For the text-containing cell, return its midpoint in [X, Y] coordinate format. 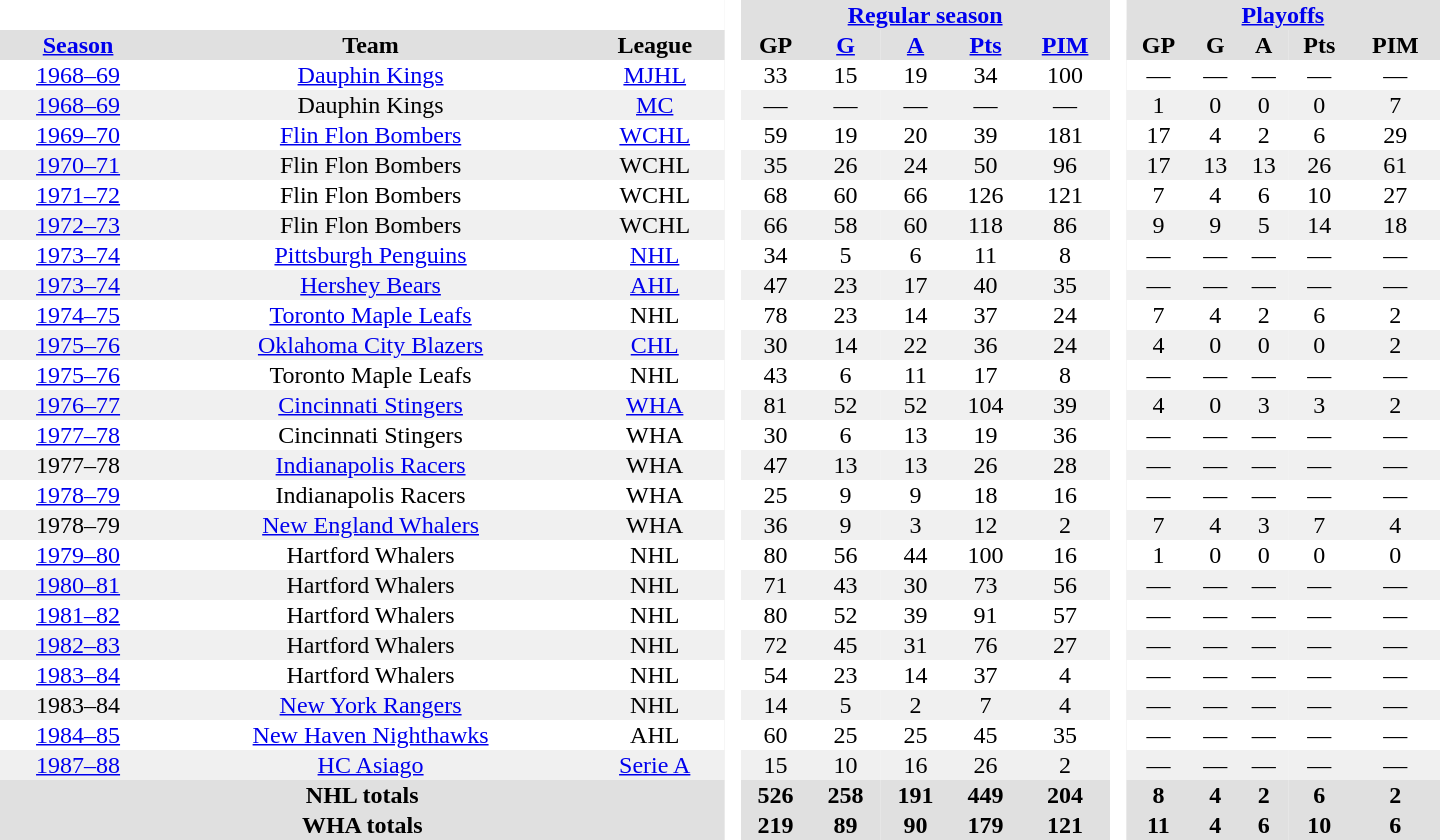
71 [776, 585]
1981–82 [78, 615]
28 [1066, 465]
1974–75 [78, 315]
MC [654, 105]
Oklahoma City Blazers [370, 345]
1979–80 [78, 555]
New England Whalers [370, 525]
179 [986, 825]
89 [846, 825]
New Haven Nighthawks [370, 735]
Playoffs [1283, 15]
40 [986, 285]
WHA totals [362, 825]
Hershey Bears [370, 285]
20 [916, 135]
104 [986, 405]
Pittsburgh Penguins [370, 255]
33 [776, 75]
72 [776, 645]
22 [916, 345]
73 [986, 585]
90 [916, 825]
29 [1396, 135]
Regular season [926, 15]
449 [986, 795]
1971–72 [78, 195]
54 [776, 675]
50 [986, 165]
HC Asiago [370, 765]
78 [776, 315]
91 [986, 615]
CHL [654, 345]
61 [1396, 165]
58 [846, 225]
181 [1066, 135]
1976–77 [78, 405]
126 [986, 195]
191 [916, 795]
68 [776, 195]
NHL totals [362, 795]
12 [986, 525]
31 [916, 645]
219 [776, 825]
57 [1066, 615]
118 [986, 225]
MJHL [654, 75]
86 [1066, 225]
League [654, 45]
76 [986, 645]
New York Rangers [370, 705]
Team [370, 45]
1982–83 [78, 645]
Serie A [654, 765]
1980–81 [78, 585]
Season [78, 45]
1969–70 [78, 135]
1987–88 [78, 765]
44 [916, 555]
204 [1066, 795]
59 [776, 135]
258 [846, 795]
526 [776, 795]
81 [776, 405]
1970–71 [78, 165]
1984–85 [78, 735]
1972–73 [78, 225]
96 [1066, 165]
